Output the (x, y) coordinate of the center of the cell containing the given text.  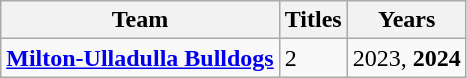
2 (313, 58)
Years (406, 20)
Team (140, 20)
2023, 2024 (406, 58)
Milton-Ulladulla Bulldogs (140, 58)
Titles (313, 20)
